For the text-containing cell, return its midpoint in (x, y) coordinate format. 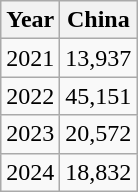
45,151 (98, 96)
China (98, 20)
2023 (30, 134)
2024 (30, 172)
Year (30, 20)
2022 (30, 96)
18,832 (98, 172)
2021 (30, 58)
20,572 (98, 134)
13,937 (98, 58)
